Provide the (X, Y) coordinate of the cell's center where the given text is located.  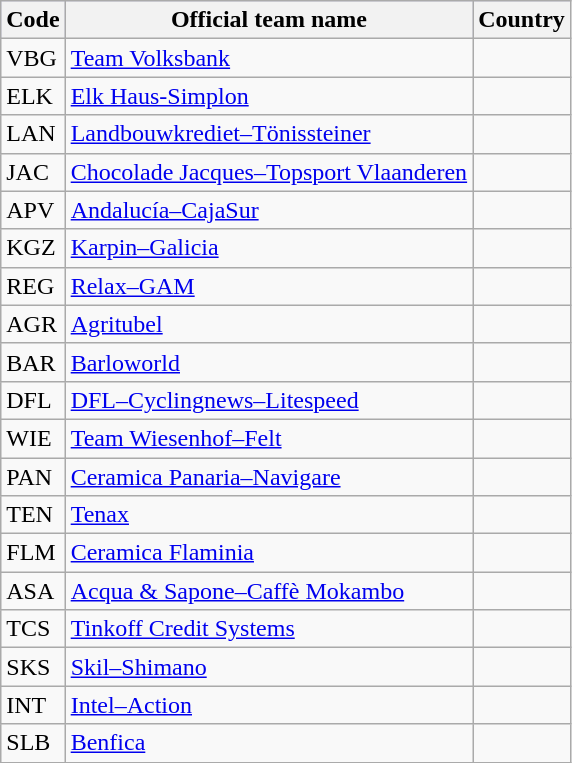
Code (33, 20)
REG (33, 286)
ELK (33, 96)
APV (33, 210)
KGZ (33, 248)
Acqua & Sapone–Caffè Mokambo (268, 591)
Chocolade Jacques–Topsport Vlaanderen (268, 172)
DFL (33, 400)
Elk Haus-Simplon (268, 96)
Official team name (268, 20)
SLB (33, 743)
Tenax (268, 515)
TEN (33, 515)
Karpin–Galicia (268, 248)
Skil–Shimano (268, 667)
SKS (33, 667)
Intel–Action (268, 705)
Andalucía–CajaSur (268, 210)
BAR (33, 362)
Agritubel (268, 324)
INT (33, 705)
FLM (33, 553)
WIE (33, 438)
Ceramica Flaminia (268, 553)
Country (522, 20)
Team Wiesenhof–Felt (268, 438)
Relax–GAM (268, 286)
Ceramica Panaria–Navigare (268, 477)
DFL–Cyclingnews–Litespeed (268, 400)
ASA (33, 591)
AGR (33, 324)
Benfica (268, 743)
VBG (33, 58)
TCS (33, 629)
Tinkoff Credit Systems (268, 629)
Landbouwkrediet–Tönissteiner (268, 134)
LAN (33, 134)
Team Volksbank (268, 58)
PAN (33, 477)
Barloworld (268, 362)
JAC (33, 172)
